Capture the cell that displays the provided text and extract its [X, Y] central coordinate. 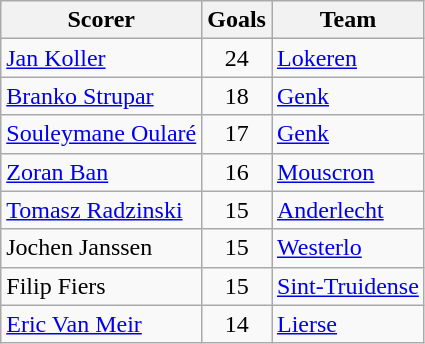
17 [237, 134]
Branko Strupar [102, 96]
Westerlo [348, 248]
Filip Fiers [102, 286]
Anderlecht [348, 210]
24 [237, 58]
Team [348, 20]
Souleymane Oularé [102, 134]
Jochen Janssen [102, 248]
Lierse [348, 324]
16 [237, 172]
Sint-Truidense [348, 286]
Goals [237, 20]
Tomasz Radzinski [102, 210]
Jan Koller [102, 58]
Zoran Ban [102, 172]
Mouscron [348, 172]
Eric Van Meir [102, 324]
14 [237, 324]
Scorer [102, 20]
18 [237, 96]
Lokeren [348, 58]
